For the text-containing cell, return its midpoint in (x, y) coordinate format. 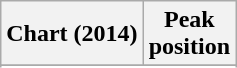
Chart (2014) (72, 34)
Peakposition (189, 34)
